Detect which cell encompasses the target text, then output its [x, y] center coordinate. 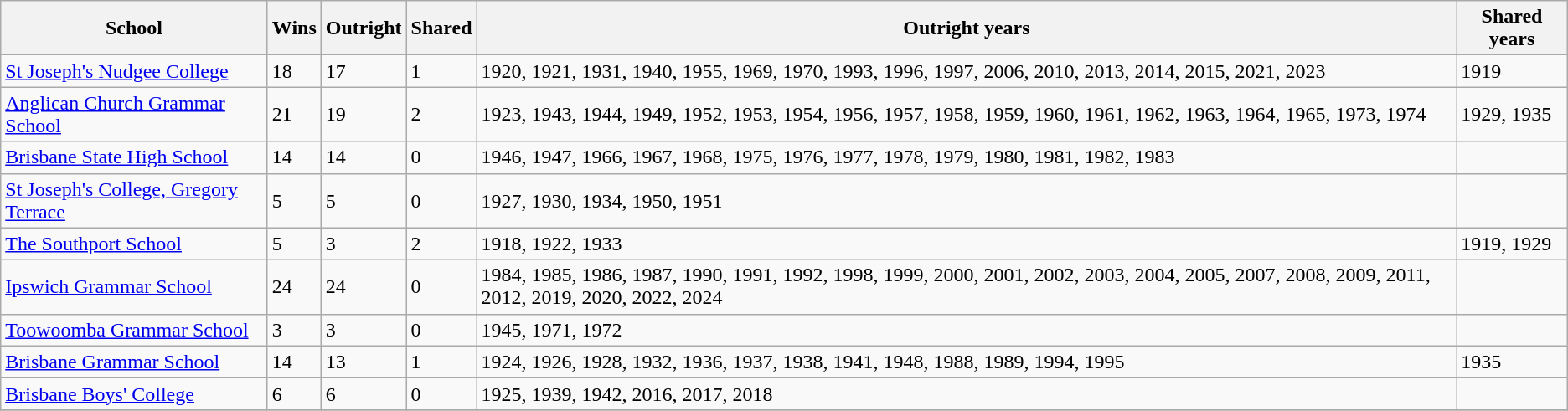
Brisbane Grammar School [134, 362]
Shared [441, 28]
Ipswich Grammar School [134, 286]
1918, 1922, 1933 [967, 244]
17 [364, 71]
1927, 1930, 1934, 1950, 1951 [967, 201]
Toowoomba Grammar School [134, 330]
Wins [294, 28]
13 [364, 362]
1935 [1512, 362]
St Joseph's College, Gregory Terrace [134, 201]
Shared years [1512, 28]
1920, 1921, 1931, 1940, 1955, 1969, 1970, 1993, 1996, 1997, 2006, 2010, 2013, 2014, 2015, 2021, 2023 [967, 71]
1984, 1985, 1986, 1987, 1990, 1991, 1992, 1998, 1999, 2000, 2001, 2002, 2003, 2004, 2005, 2007, 2008, 2009, 2011, 2012, 2019, 2020, 2022, 2024 [967, 286]
1924, 1926, 1928, 1932, 1936, 1937, 1938, 1941, 1948, 1988, 1989, 1994, 1995 [967, 362]
1919, 1929 [1512, 244]
1919 [1512, 71]
19 [364, 114]
1923, 1943, 1944, 1949, 1952, 1953, 1954, 1956, 1957, 1958, 1959, 1960, 1961, 1962, 1963, 1964, 1965, 1973, 1974 [967, 114]
Anglican Church Grammar School [134, 114]
Outright [364, 28]
School [134, 28]
1929, 1935 [1512, 114]
21 [294, 114]
Brisbane State High School [134, 157]
Brisbane Boys' College [134, 393]
Outright years [967, 28]
St Joseph's Nudgee College [134, 71]
1945, 1971, 1972 [967, 330]
18 [294, 71]
1925, 1939, 1942, 2016, 2017, 2018 [967, 393]
1946, 1947, 1966, 1967, 1968, 1975, 1976, 1977, 1978, 1979, 1980, 1981, 1982, 1983 [967, 157]
The Southport School [134, 244]
